Provide the (X, Y) coordinate of the cell's center where the given text is located.  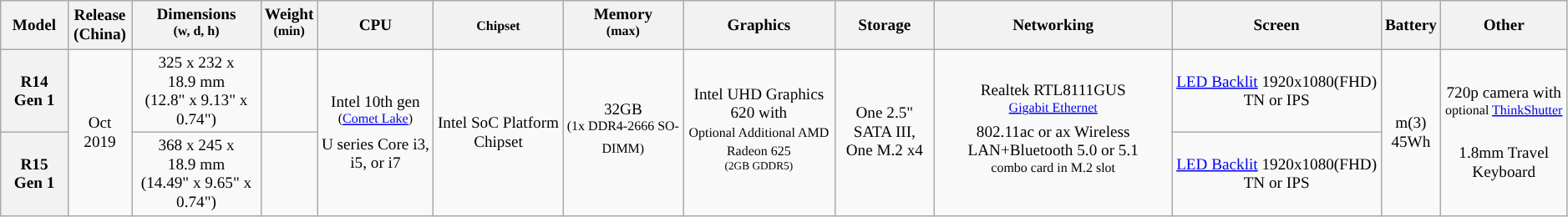
Chipset (498, 25)
Weight (min) (289, 25)
Intel SoC Platform Chipset (498, 133)
Dimensions (w, d, h) (196, 25)
Realtek RTL8111GUS Gigabit Ethernet 802.11ac or ax Wireless LAN+Bluetooth 5.0 or 5.1combo card in M.2 slot (1053, 133)
Storage (884, 25)
Battery (1410, 25)
Intel UHD Graphics 620 with Optional Additional AMD Radeon 625 (2GB GDDR5) (759, 133)
Intel 10th gen (Comet Lake) U series Core i3, i5, or i7 (376, 133)
Screen (1276, 25)
CPU (376, 25)
Release(China) (100, 25)
368 x 245 x 18.9 mm (14.49" x 9.65" x 0.74") (196, 174)
R15 Gen 1 (34, 174)
Model (34, 25)
Memory (max) (623, 25)
m(3) 45Wh (1410, 133)
325 x 232 x 18.9 mm (12.8" x 9.13" x 0.74") (196, 92)
R14 Gen 1 (34, 92)
Oct 2019 (100, 133)
Other (1504, 25)
720p camera with optional ThinkShutter 1.8mm Travel Keyboard (1504, 133)
Graphics (759, 25)
Networking (1053, 25)
32GB (1x DDR4-2666 SO-DIMM) (623, 133)
One 2.5" SATA III, One M.2 x4 (884, 133)
